Identify which cell holds the provided text, then report its (X, Y) central coordinate. 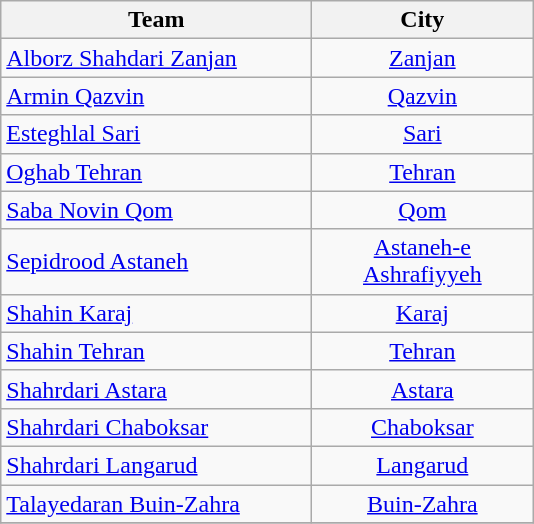
Alborz Shahdari Zanjan (156, 58)
Shahin Tehran (156, 351)
Shahrdari Astara (156, 389)
Sepidrood Astaneh (156, 262)
Sari (422, 134)
Astara (422, 389)
Qazvin (422, 96)
Buin-Zahra (422, 503)
Zanjan (422, 58)
Chaboksar (422, 427)
Qom (422, 210)
Shahin Karaj (156, 313)
Shahrdari Chaboksar (156, 427)
Karaj (422, 313)
Talayedaran Buin-Zahra (156, 503)
Team (156, 20)
City (422, 20)
Shahrdari Langarud (156, 465)
Oghab Tehran (156, 172)
Langarud (422, 465)
Saba Novin Qom (156, 210)
Armin Qazvin (156, 96)
Astaneh-e Ashrafiyyeh (422, 262)
Esteghlal Sari (156, 134)
